From the cell containing the given text, extract its center point as (x, y) coordinate. 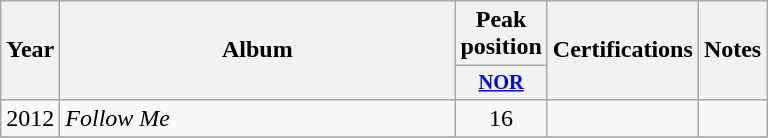
16 (501, 118)
Follow Me (258, 118)
NOR (501, 83)
Certifications (622, 50)
Notes (732, 50)
Album (258, 50)
Peak position (501, 34)
Year (30, 50)
2012 (30, 118)
